Provide the [X, Y] coordinate of the cell's center where the given text is located.  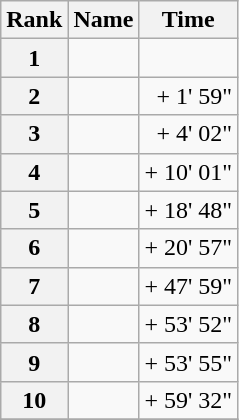
Rank [34, 20]
4 [34, 172]
9 [34, 362]
Time [188, 20]
+ 10' 01" [188, 172]
+ 59' 32" [188, 400]
Name [104, 20]
+ 18' 48" [188, 210]
5 [34, 210]
8 [34, 324]
+ 1' 59" [188, 96]
+ 20' 57" [188, 248]
+ 53' 52" [188, 324]
+ 53' 55" [188, 362]
1 [34, 58]
7 [34, 286]
10 [34, 400]
6 [34, 248]
3 [34, 134]
2 [34, 96]
+ 47' 59" [188, 286]
+ 4' 02" [188, 134]
